Pinpoint the cell where the given text exists, returning its (X, Y) midpoint coordinate. 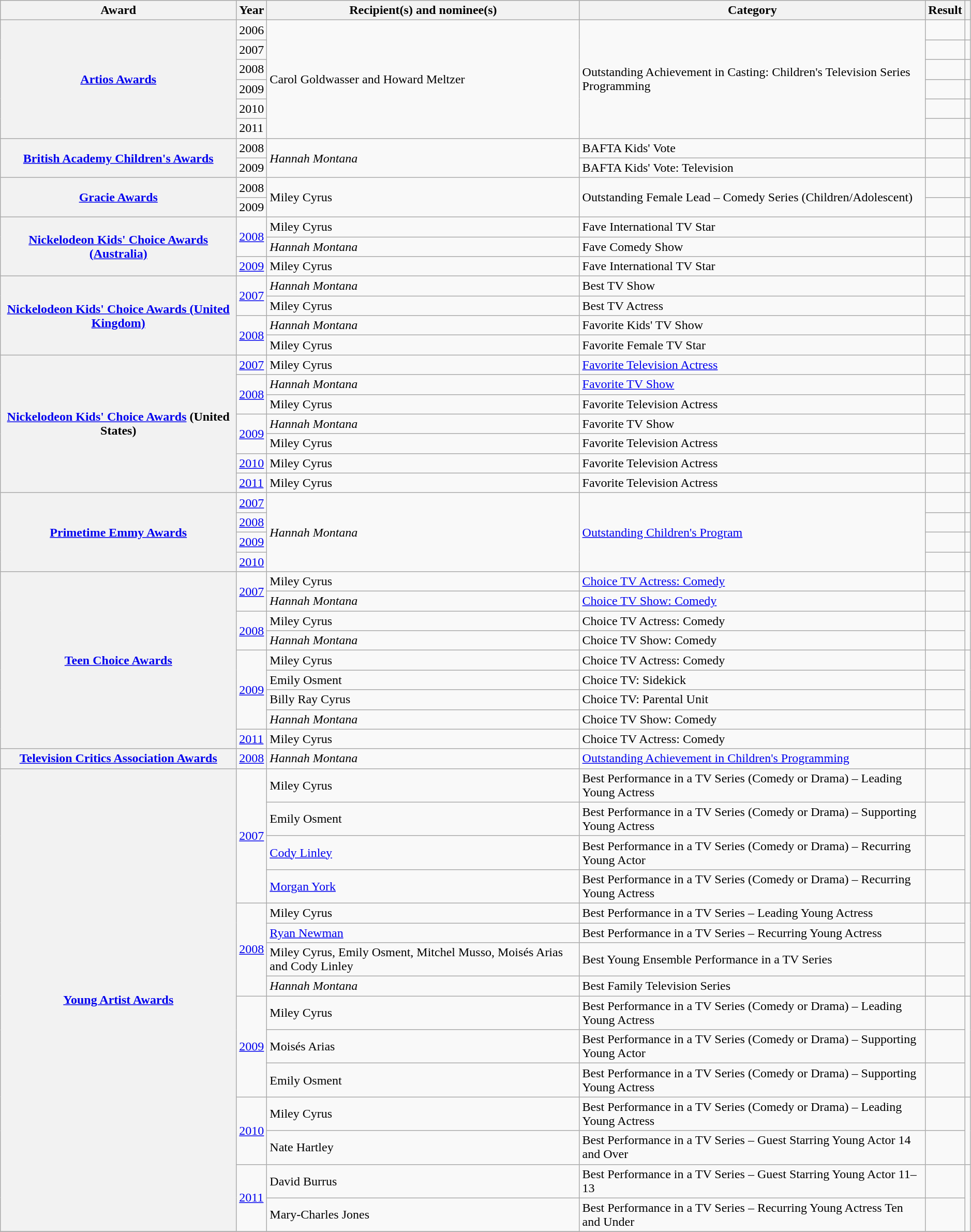
Award (118, 10)
Outstanding Children's Program (752, 532)
Gracie Awards (118, 197)
Year (251, 10)
Television Critics Association Awards (118, 759)
Recipient(s) and nominee(s) (423, 10)
Choice TV: Parental Unit (752, 700)
Choice TV: Sidekick (752, 680)
Best Performance in a TV Series – Recurring Young Actress (752, 933)
Young Artist Awards (118, 1000)
BAFTA Kids' Vote (752, 148)
Outstanding Achievement in Children's Programming (752, 759)
2006 (251, 30)
Favorite Female TV Star (752, 345)
British Academy Children's Awards (118, 158)
Moisés Arias (423, 1046)
Nickelodeon Kids' Choice Awards (United States) (118, 424)
Fave Comedy Show (752, 247)
Best Performance in a TV Series – Recurring Young Actress Ten and Under (752, 1215)
Nickelodeon Kids' Choice Awards (Australia) (118, 246)
Best TV Actress (752, 306)
Billy Ray Cyrus (423, 700)
Nate Hartley (423, 1148)
Nickelodeon Kids' Choice Awards (United Kingdom) (118, 316)
Outstanding Female Lead – Comedy Series (Children/Adolescent) (752, 197)
Outstanding Achievement in Casting: Children's Television Series Programming (752, 79)
Best Performance in a TV Series – Guest Starring Young Actor 14 and Over (752, 1148)
Best TV Show (752, 286)
Primetime Emmy Awards (118, 532)
Ryan Newman (423, 933)
Best Performance in a TV Series (Comedy or Drama) – Recurring Young Actor (752, 853)
David Burrus (423, 1181)
Best Performance in a TV Series (Comedy or Drama) – Supporting Young Actor (752, 1046)
Result (945, 10)
Mary-Charles Jones (423, 1215)
Teen Choice Awards (118, 660)
Best Performance in a TV Series (Comedy or Drama) – Recurring Young Actress (752, 886)
Carol Goldwasser and Howard Meltzer (423, 79)
Cody Linley (423, 853)
Best Performance in a TV Series – Leading Young Actress (752, 913)
Morgan York (423, 886)
Best Family Television Series (752, 986)
Best Performance in a TV Series – Guest Starring Young Actor 11–13 (752, 1181)
Miley Cyrus, Emily Osment, Mitchel Musso, Moisés Arias and Cody Linley (423, 959)
Best Young Ensemble Performance in a TV Series (752, 959)
BAFTA Kids' Vote: Television (752, 168)
Artios Awards (118, 79)
Category (752, 10)
Favorite Kids' TV Show (752, 325)
